Pinpoint the cell where the given text exists, returning its [x, y] midpoint coordinate. 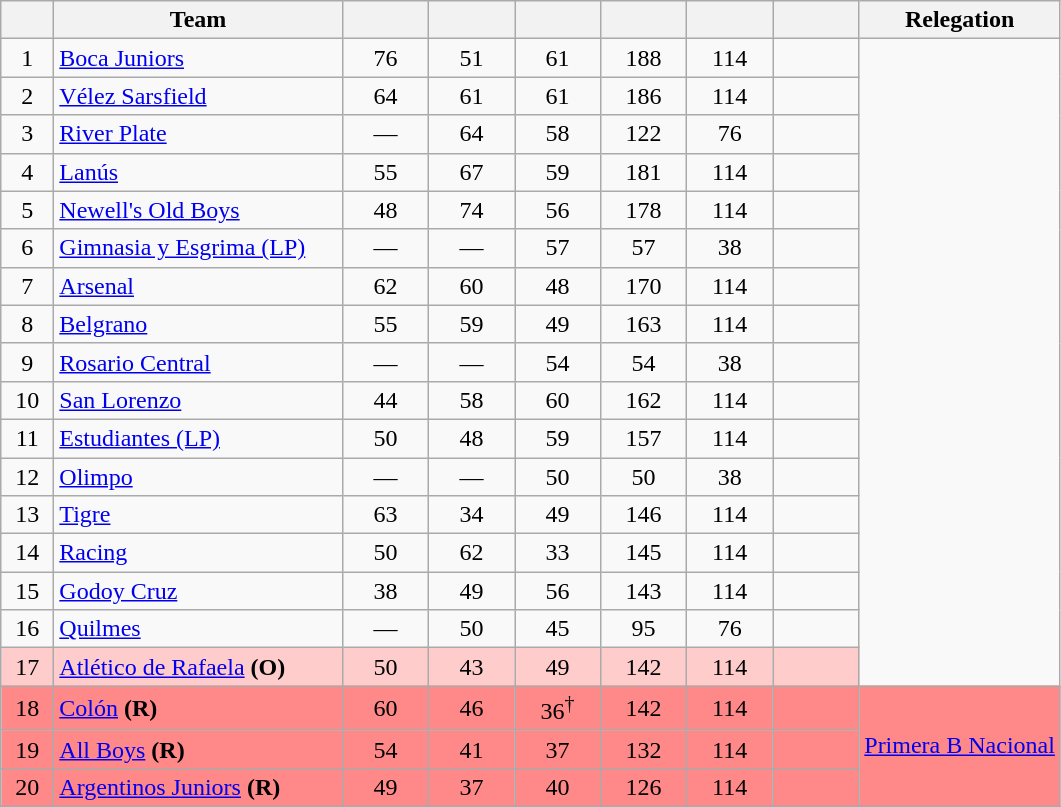
Arsenal [198, 286]
River Plate [198, 134]
San Lorenzo [198, 400]
Team [198, 20]
36† [557, 708]
Quilmes [198, 629]
132 [644, 749]
12 [28, 477]
5 [28, 210]
41 [471, 749]
Rosario Central [198, 362]
Estudiantes (LP) [198, 438]
Belgrano [198, 324]
63 [385, 515]
11 [28, 438]
Atlético de Rafaela (O) [198, 667]
19 [28, 749]
16 [28, 629]
18 [28, 708]
145 [644, 553]
181 [644, 172]
Racing [198, 553]
146 [644, 515]
7 [28, 286]
Boca Juniors [198, 58]
14 [28, 553]
Newell's Old Boys [198, 210]
Argentinos Juniors (R) [198, 787]
40 [557, 787]
Godoy Cruz [198, 591]
Tigre [198, 515]
46 [471, 708]
170 [644, 286]
74 [471, 210]
163 [644, 324]
Primera B Nacional [960, 746]
6 [28, 248]
122 [644, 134]
8 [28, 324]
95 [644, 629]
186 [644, 96]
Relegation [960, 20]
17 [28, 667]
178 [644, 210]
33 [557, 553]
Lanús [198, 172]
43 [471, 667]
44 [385, 400]
3 [28, 134]
Vélez Sarsfield [198, 96]
20 [28, 787]
162 [644, 400]
Gimnasia y Esgrima (LP) [198, 248]
Colón (R) [198, 708]
126 [644, 787]
1 [28, 58]
13 [28, 515]
51 [471, 58]
143 [644, 591]
15 [28, 591]
67 [471, 172]
All Boys (R) [198, 749]
34 [471, 515]
188 [644, 58]
4 [28, 172]
9 [28, 362]
45 [557, 629]
Olimpo [198, 477]
2 [28, 96]
10 [28, 400]
157 [644, 438]
